Return (x, y) of the center of cell containing provided text 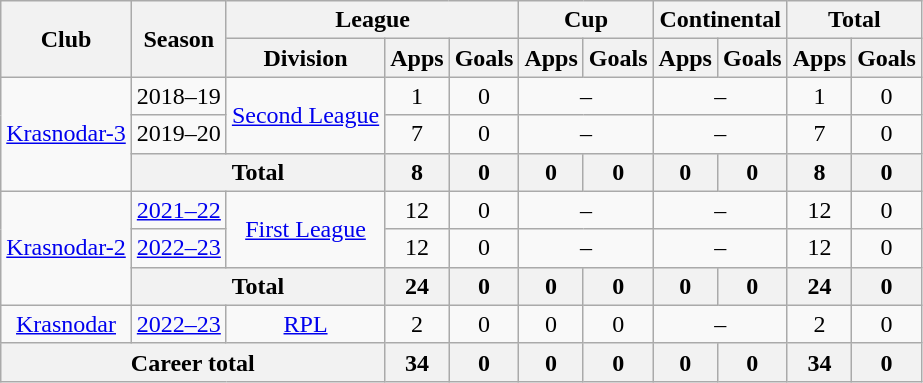
Krasnodar-2 (66, 248)
Krasnodar-3 (66, 134)
Second League (305, 115)
Career total (193, 362)
Division (305, 58)
First League (305, 229)
Cup (586, 20)
Season (178, 39)
2018–19 (178, 96)
2019–20 (178, 134)
Krasnodar (66, 324)
RPL (305, 324)
Continental (720, 20)
2021–22 (178, 210)
Club (66, 39)
League (372, 20)
